Return [x, y] of the center of cell containing provided text 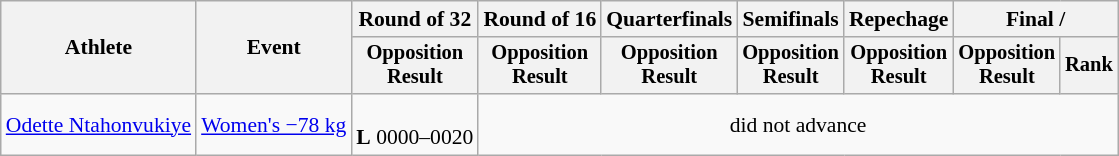
Repechage [899, 19]
L 0000–0020 [414, 124]
Odette Ntahonvukiye [98, 124]
Semifinals [790, 19]
Women's −78 kg [274, 124]
Event [274, 48]
Rank [1089, 66]
Athlete [98, 48]
Final / [1036, 19]
Round of 32 [414, 19]
Round of 16 [540, 19]
Quarterfinals [669, 19]
did not advance [798, 124]
